Provide the (X, Y) coordinate of the cell's center where the given text is located.  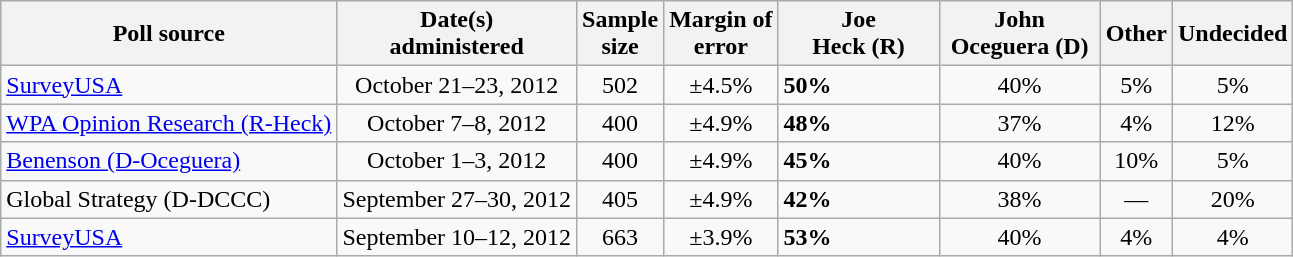
37% (1020, 123)
10% (1136, 161)
50% (858, 85)
September 10–12, 2012 (457, 237)
53% (858, 237)
September 27–30, 2012 (457, 199)
20% (1233, 199)
12% (1233, 123)
405 (620, 199)
Margin of error (721, 34)
38% (1020, 199)
Date(s)administered (457, 34)
45% (858, 161)
502 (620, 85)
— (1136, 199)
663 (620, 237)
JohnOceguera (D) (1020, 34)
±3.9% (721, 237)
JoeHeck (R) (858, 34)
WPA Opinion Research (R-Heck) (169, 123)
October 21–23, 2012 (457, 85)
Undecided (1233, 34)
Samplesize (620, 34)
48% (858, 123)
October 1–3, 2012 (457, 161)
Benenson (D-Oceguera) (169, 161)
42% (858, 199)
Global Strategy (D-DCCC) (169, 199)
Poll source (169, 34)
±4.5% (721, 85)
October 7–8, 2012 (457, 123)
Other (1136, 34)
